Extract the (X, Y) coordinate from the center of the cell holding the provided text.  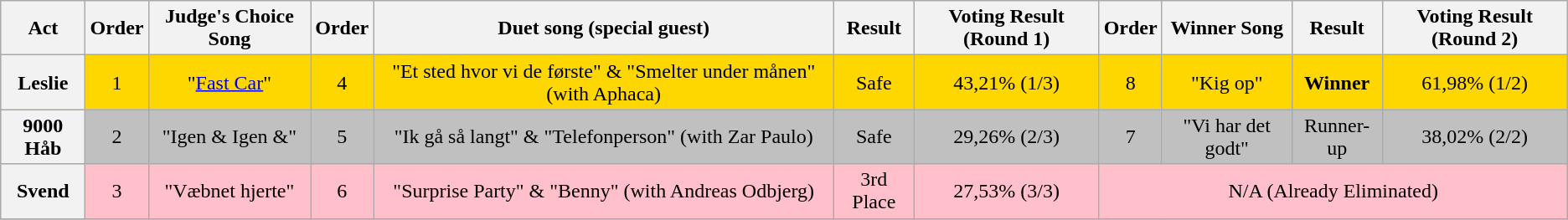
6 (342, 191)
7 (1131, 137)
Leslie (44, 82)
Winner (1337, 82)
3rd Place (874, 191)
Act (44, 28)
N/A (Already Eliminated) (1333, 191)
3 (117, 191)
8 (1131, 82)
4 (342, 82)
Voting Result (Round 2) (1474, 28)
"Ik gå så langt" & "Telefonperson" (with Zar Paulo) (604, 137)
Runner-up (1337, 137)
2 (117, 137)
1 (117, 82)
9000 Håb (44, 137)
"Væbnet hjerte" (230, 191)
"Igen & Igen &" (230, 137)
"Vi har det godt" (1226, 137)
Winner Song (1226, 28)
38,02% (2/2) (1474, 137)
Judge's Choice Song (230, 28)
29,26% (2/3) (1007, 137)
43,21% (1/3) (1007, 82)
5 (342, 137)
61,98% (1/2) (1474, 82)
"Kig op" (1226, 82)
Voting Result (Round 1) (1007, 28)
"Fast Car" (230, 82)
27,53% (3/3) (1007, 191)
Svend (44, 191)
"Surprise Party" & "Benny" (with Andreas Odbjerg) (604, 191)
"Et sted hvor vi de første" & "Smelter under månen" (with Aphaca) (604, 82)
Duet song (special guest) (604, 28)
